Search for the cell housing the specified text and yield its [x, y] center coordinate. 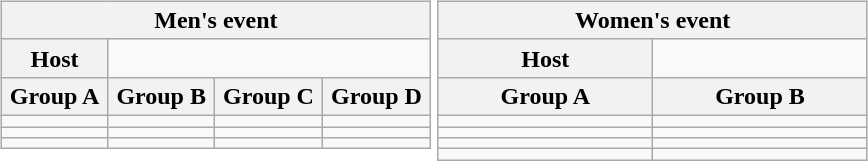
Group C [268, 96]
Men's event [216, 20]
Group D [376, 96]
Women's event [652, 20]
